Identify which cell holds the provided text, then report its [x, y] central coordinate. 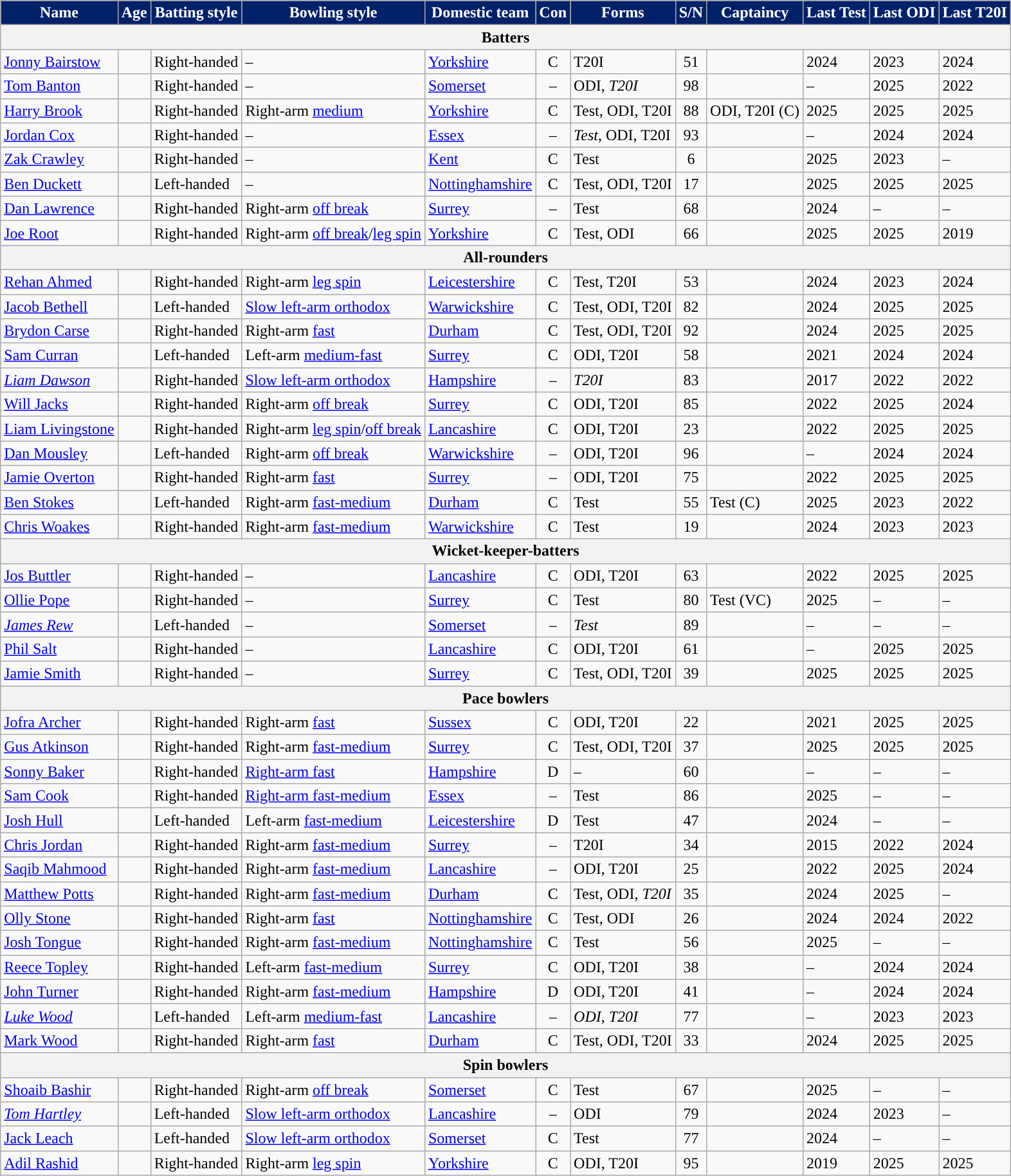
Matthew Potts [59, 894]
88 [691, 111]
66 [691, 233]
Mark Wood [59, 1040]
53 [691, 282]
75 [691, 478]
41 [691, 991]
60 [691, 772]
Chris Woakes [59, 527]
Jos Buttler [59, 575]
ODI [623, 1114]
Test (C) [755, 502]
68 [691, 208]
Kent [480, 159]
Bowling style [333, 13]
92 [691, 331]
63 [691, 575]
Saqib Mahmood [59, 869]
35 [691, 894]
Forms [623, 13]
80 [691, 600]
Ollie Pope [59, 600]
Sam Cook [59, 796]
Jofra Archer [59, 723]
Gus Atkinson [59, 747]
38 [691, 967]
Zak Crawley [59, 159]
17 [691, 184]
Dan Mousley [59, 453]
Sam Curran [59, 356]
Jordan Cox [59, 135]
Jacob Bethell [59, 307]
All-rounders [506, 257]
82 [691, 307]
93 [691, 135]
83 [691, 380]
Jack Leach [59, 1139]
96 [691, 453]
Last Test [837, 13]
Right-arm off break/leg spin [333, 233]
39 [691, 673]
34 [691, 845]
Batters [506, 37]
ODI, T20I (C) [755, 111]
Josh Tongue [59, 943]
Olly Stone [59, 918]
89 [691, 624]
Dan Lawrence [59, 208]
Liam Dawson [59, 380]
79 [691, 1114]
51 [691, 62]
Name [59, 13]
Tom Banton [59, 86]
James Rew [59, 624]
Tom Hartley [59, 1114]
23 [691, 429]
Luke Wood [59, 1016]
85 [691, 404]
Right-arm medium [333, 111]
Josh Hull [59, 820]
Reece Topley [59, 967]
Sonny Baker [59, 772]
Brydon Carse [59, 331]
Captaincy [755, 13]
Right-arm leg spin/off break [333, 429]
Wicket-keeper-batters [506, 551]
Joe Root [59, 233]
55 [691, 502]
56 [691, 943]
2015 [837, 845]
Rehan Ahmed [59, 282]
37 [691, 747]
58 [691, 356]
25 [691, 869]
Jamie Overton [59, 478]
98 [691, 86]
Test (VC) [755, 600]
Pace bowlers [506, 698]
19 [691, 527]
Age [134, 13]
67 [691, 1090]
Chris Jordan [59, 845]
Adil Rashid [59, 1163]
Ben Duckett [59, 184]
33 [691, 1040]
Phil Salt [59, 649]
Jonny Bairstow [59, 62]
Liam Livingstone [59, 429]
Con [553, 13]
John Turner [59, 991]
S/N [691, 13]
61 [691, 649]
Ben Stokes [59, 502]
Test, T20I [623, 282]
95 [691, 1163]
Sussex [480, 723]
Last T20I [975, 13]
26 [691, 918]
22 [691, 723]
Spin bowlers [506, 1065]
Domestic team [480, 13]
Jamie Smith [59, 673]
6 [691, 159]
Shoaib Bashir [59, 1090]
47 [691, 820]
86 [691, 796]
Will Jacks [59, 404]
Harry Brook [59, 111]
2017 [837, 380]
Batting style [196, 13]
Last ODI [904, 13]
